Return (x, y) of the center of cell containing provided text 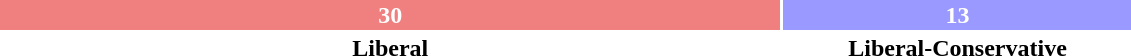
13 (957, 15)
30 (390, 15)
